From the cell containing the given text, extract its center point as (X, Y) coordinate. 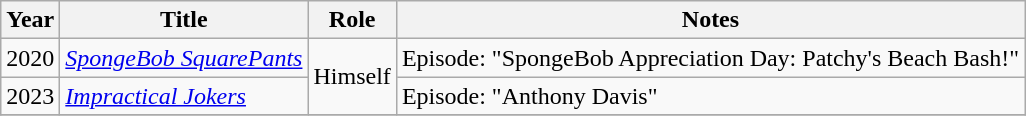
Year (30, 20)
Himself (352, 77)
Episode: "Anthony Davis" (710, 96)
Title (184, 20)
SpongeBob SquarePants (184, 58)
2020 (30, 58)
Episode: "SpongeBob Appreciation Day: Patchy's Beach Bash!" (710, 58)
2023 (30, 96)
Notes (710, 20)
Role (352, 20)
Impractical Jokers (184, 96)
